Return the [x, y] coordinate for the center point of the cell that contains the specified text.  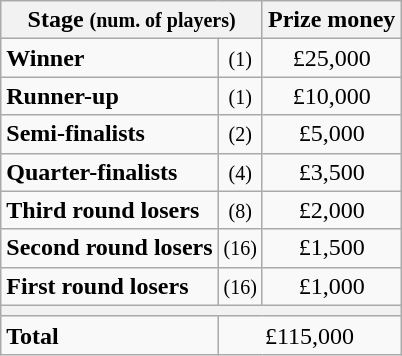
£1,000 [331, 286]
Runner-up [110, 96]
£5,000 [331, 134]
£25,000 [331, 58]
Third round losers [110, 210]
Prize money [331, 20]
£2,000 [331, 210]
(4) [240, 172]
Semi-finalists [110, 134]
Stage (num. of players) [132, 20]
First round losers [110, 286]
(2) [240, 134]
Quarter-finalists [110, 172]
£115,000 [310, 335]
Second round losers [110, 248]
£3,500 [331, 172]
£10,000 [331, 96]
Total [110, 335]
£1,500 [331, 248]
Winner [110, 58]
(8) [240, 210]
